For the text-containing cell, return its midpoint in (X, Y) coordinate format. 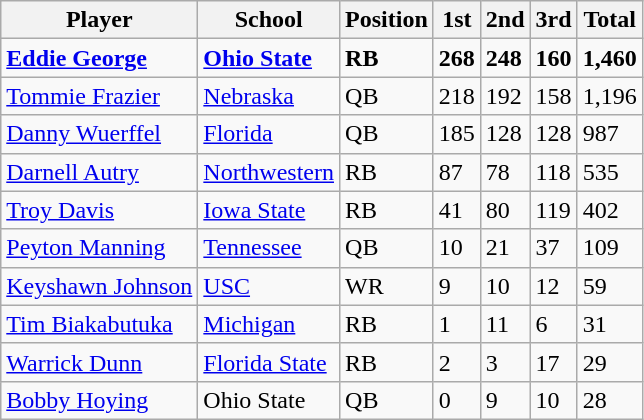
17 (554, 362)
2 (456, 362)
80 (505, 210)
109 (610, 248)
119 (554, 210)
USC (269, 286)
Tennessee (269, 248)
School (269, 20)
987 (610, 134)
2nd (505, 20)
6 (554, 324)
59 (610, 286)
535 (610, 172)
WR (387, 286)
1 (456, 324)
37 (554, 248)
Tim Biakabutuka (100, 324)
21 (505, 248)
Eddie George (100, 58)
Iowa State (269, 210)
Northwestern (269, 172)
192 (505, 96)
28 (610, 400)
Danny Wuerffel (100, 134)
1,196 (610, 96)
Keyshawn Johnson (100, 286)
158 (554, 96)
41 (456, 210)
1st (456, 20)
Darnell Autry (100, 172)
1,460 (610, 58)
160 (554, 58)
3rd (554, 20)
218 (456, 96)
Position (387, 20)
Warrick Dunn (100, 362)
Troy Davis (100, 210)
11 (505, 324)
29 (610, 362)
Tommie Frazier (100, 96)
118 (554, 172)
268 (456, 58)
248 (505, 58)
3 (505, 362)
Total (610, 20)
Nebraska (269, 96)
0 (456, 400)
31 (610, 324)
185 (456, 134)
Florida (269, 134)
Florida State (269, 362)
Bobby Hoying (100, 400)
402 (610, 210)
87 (456, 172)
78 (505, 172)
Player (100, 20)
12 (554, 286)
Michigan (269, 324)
Peyton Manning (100, 248)
